Scan for the cell matching the given text and deliver its [x, y] coordinate at center. 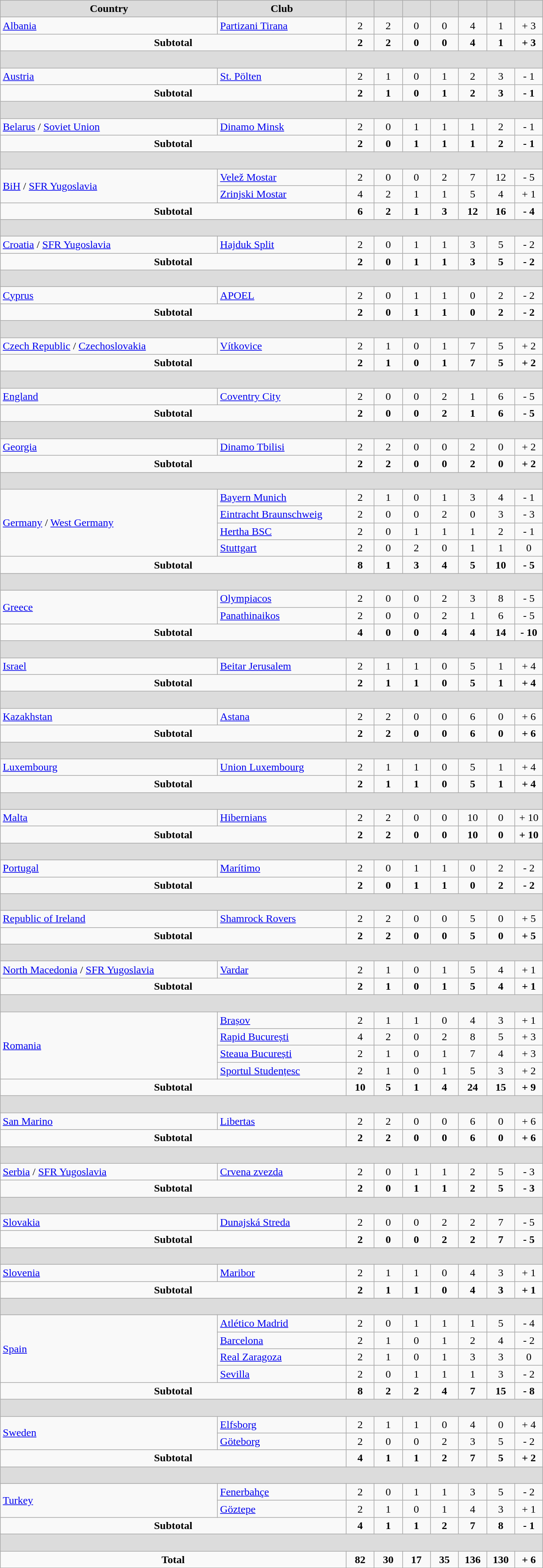
Hibernians [282, 818]
Slovakia [109, 1222]
Bayern Munich [282, 498]
Shamrock Rovers [282, 919]
San Marino [109, 1121]
Malta [109, 818]
Astana [282, 716]
Union Luxembourg [282, 767]
Panathinaikos [282, 616]
Beitar Jerusalem [282, 666]
24 [473, 1088]
Total [173, 1559]
14 [501, 632]
Olympiacos [282, 599]
Dunajská Streda [282, 1222]
Partizani Tirana [282, 26]
Coventry City [282, 396]
Marítimo [282, 868]
130 [501, 1559]
30 [388, 1559]
Vítkovice [282, 346]
- 10 [529, 632]
Vardar [282, 969]
82 [360, 1559]
Luxembourg [109, 767]
Göteborg [282, 1441]
Göztepe [282, 1509]
Sevilla [282, 1374]
Albania [109, 26]
Hertha BSC [282, 531]
Kazakhstan [109, 716]
Dinamo Minsk [282, 127]
Belarus / Soviet Union [109, 127]
Barcelona [282, 1340]
Elfsborg [282, 1425]
Sweden [109, 1433]
St. Pölten [282, 76]
BiH / SFR Yugoslavia [109, 186]
Libertas [282, 1121]
APOEL [282, 295]
Croatia / SFR Yugoslavia [109, 245]
Hajduk Split [282, 245]
Spain [109, 1349]
- 8 [529, 1391]
16 [501, 211]
Portugal [109, 868]
Rapid București [282, 1037]
Crvena zvezda [282, 1172]
Sportul Studențesc [282, 1071]
Stuttgart [282, 548]
Zrinjski Mostar [282, 194]
Israel [109, 666]
Eintracht Braunschweig [282, 515]
Republic of Ireland [109, 919]
Maribor [282, 1273]
Czech Republic / Czechoslovakia [109, 346]
Brașov [282, 1020]
Slovenia [109, 1273]
Turkey [109, 1500]
Fenerbahçe [282, 1492]
Atlético Madrid [282, 1324]
Greece [109, 607]
Austria [109, 76]
Germany / West Germany [109, 523]
Velež Mostar [282, 177]
+ 9 [529, 1088]
North Macedonia / SFR Yugoslavia [109, 969]
17 [416, 1559]
136 [473, 1559]
Club [282, 9]
Real Zaragoza [282, 1357]
Georgia [109, 447]
Steaua București [282, 1054]
Cyprus [109, 295]
England [109, 396]
Romania [109, 1045]
Serbia / SFR Yugoslavia [109, 1172]
Dinamo Tbilisi [282, 447]
35 [445, 1559]
Country [109, 9]
